Identify which cell holds the provided text, then report its (X, Y) central coordinate. 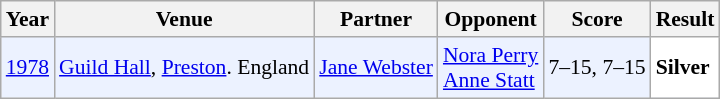
Venue (184, 19)
Result (686, 19)
Opponent (490, 19)
Score (596, 19)
Silver (686, 68)
Nora Perry Anne Statt (490, 68)
Partner (376, 19)
1978 (28, 68)
7–15, 7–15 (596, 68)
Guild Hall, Preston. England (184, 68)
Jane Webster (376, 68)
Year (28, 19)
